Search for the cell housing the specified text and yield its (x, y) center coordinate. 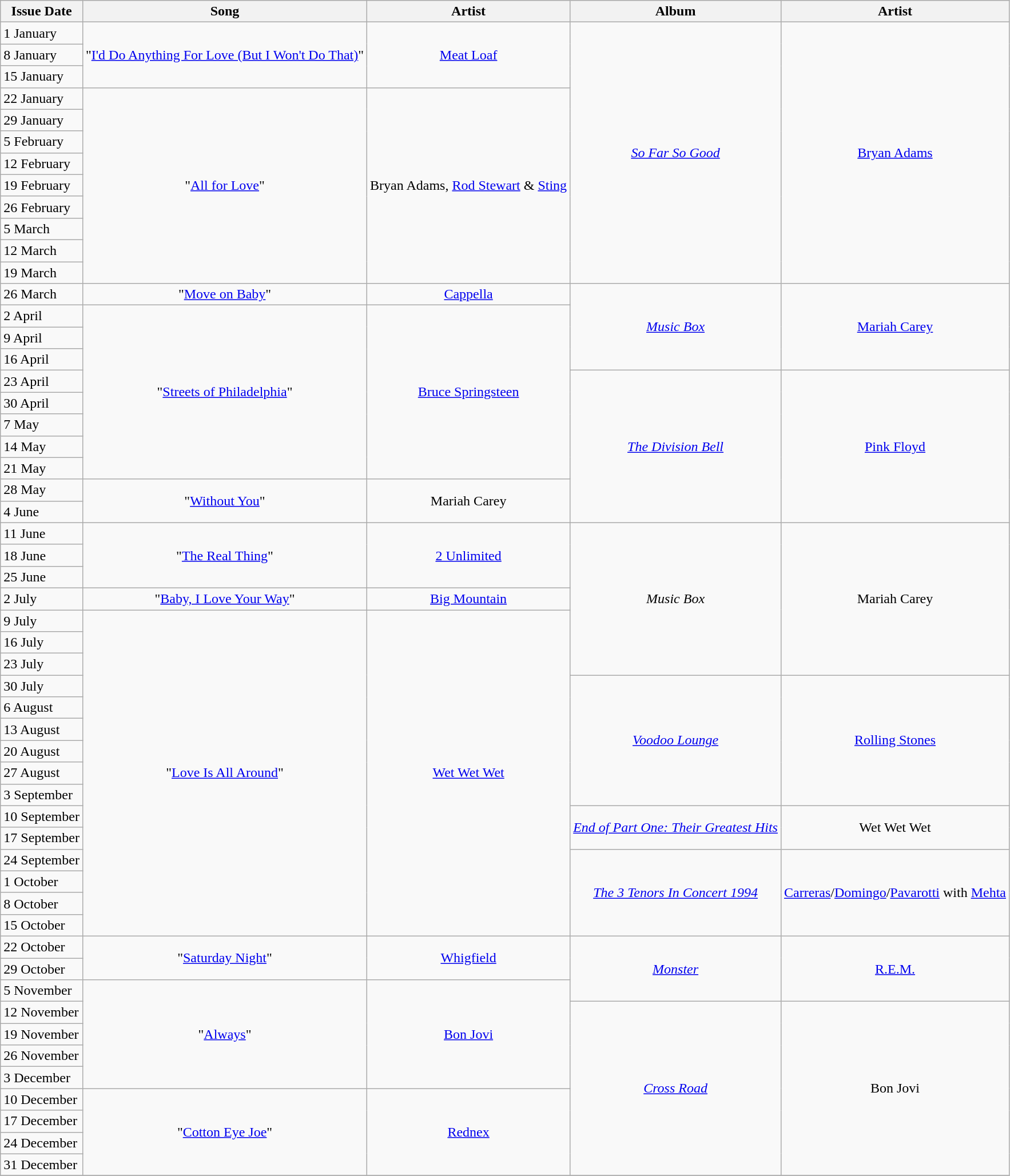
The 3 Tenors In Concert 1994 (676, 892)
Meat Loaf (469, 55)
25 June (42, 577)
Rolling Stones (894, 740)
Rednex (469, 1132)
5 March (42, 229)
19 March (42, 273)
14 May (42, 447)
Cross Road (676, 1089)
9 July (42, 620)
Bryan Adams, Rod Stewart & Sting (469, 185)
26 February (42, 207)
5 February (42, 142)
8 January (42, 55)
So Far So Good (676, 153)
11 June (42, 533)
"Baby, I Love Your Way" (224, 599)
Song (224, 11)
Whigfield (469, 958)
16 July (42, 643)
23 July (42, 664)
5 November (42, 991)
15 January (42, 77)
19 November (42, 1034)
Voodoo Lounge (676, 740)
21 May (42, 468)
Issue Date (42, 11)
15 October (42, 925)
"Move on Baby" (224, 294)
Cappella (469, 294)
3 December (42, 1078)
28 May (42, 490)
Monster (676, 968)
"Cotton Eye Joe" (224, 1132)
Album (676, 11)
"Love Is All Around" (224, 773)
1 January (42, 33)
Big Mountain (469, 599)
31 December (42, 1165)
2 July (42, 599)
24 September (42, 860)
"All for Love" (224, 185)
Bryan Adams (894, 153)
10 December (42, 1099)
26 November (42, 1056)
10 September (42, 816)
9 April (42, 338)
22 October (42, 947)
26 March (42, 294)
17 December (42, 1121)
"Always" (224, 1034)
8 October (42, 903)
6 August (42, 708)
29 October (42, 969)
20 August (42, 751)
2 April (42, 316)
16 April (42, 360)
Carreras/Domingo/Pavarotti with Mehta (894, 892)
7 May (42, 425)
1 October (42, 882)
18 June (42, 555)
4 June (42, 512)
"Streets of Philadelphia" (224, 392)
The Division Bell (676, 447)
19 February (42, 185)
End of Part One: Their Greatest Hits (676, 827)
30 July (42, 686)
24 December (42, 1143)
12 February (42, 164)
27 August (42, 773)
17 September (42, 838)
13 August (42, 729)
12 November (42, 1012)
2 Unlimited (469, 555)
Bruce Springsteen (469, 392)
"Saturday Night" (224, 958)
3 September (42, 795)
22 January (42, 98)
30 April (42, 403)
"Without You" (224, 501)
"I'd Do Anything For Love (But I Won't Do That)" (224, 55)
"The Real Thing" (224, 555)
R.E.M. (894, 968)
29 January (42, 120)
23 April (42, 381)
12 March (42, 250)
Pink Floyd (894, 447)
